Extract the [x, y] coordinate from the center of the cell holding the provided text.  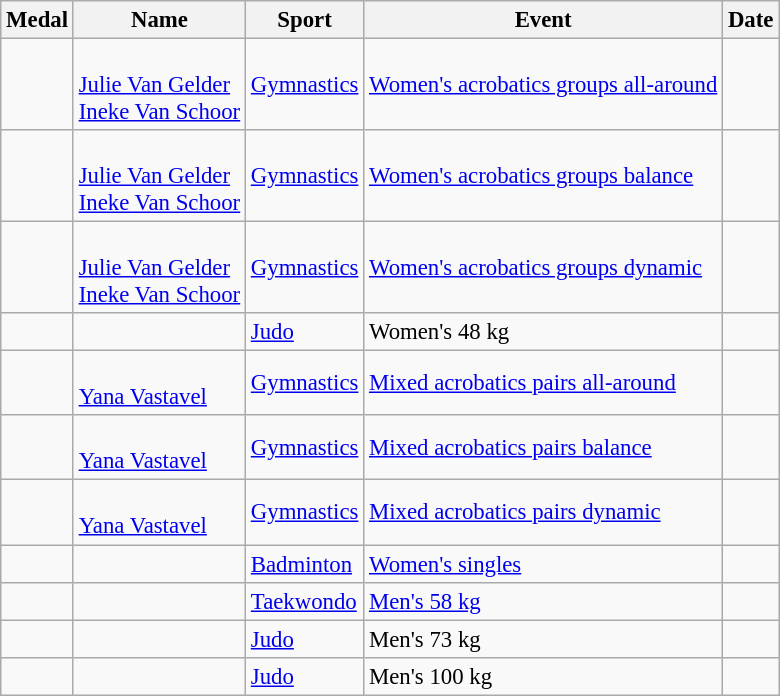
Women's acrobatics groups all-around [544, 85]
Date [751, 20]
Event [544, 20]
Women's singles [544, 564]
Women's acrobatics groups dynamic [544, 268]
Sport [305, 20]
Mixed acrobatics pairs dynamic [544, 512]
Taekwondo [305, 601]
Men's 58 kg [544, 601]
Women's 48 kg [544, 332]
Medal [38, 20]
Name [159, 20]
Mixed acrobatics pairs all-around [544, 384]
Men's 100 kg [544, 676]
Women's acrobatics groups balance [544, 176]
Men's 73 kg [544, 639]
Badminton [305, 564]
Mixed acrobatics pairs balance [544, 448]
